Search for the cell housing the specified text and yield its (x, y) center coordinate. 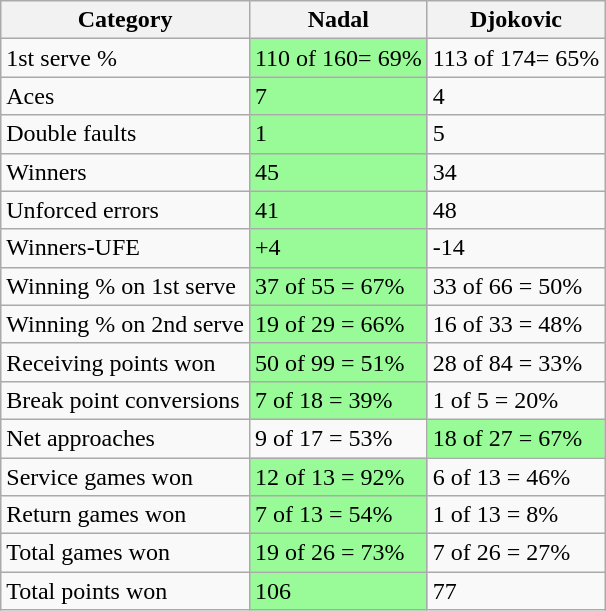
7 of 13 = 54% (338, 515)
Winners-UFE (126, 248)
33 of 66 = 50% (516, 286)
77 (516, 591)
Receiving points won (126, 362)
Aces (126, 96)
Winners (126, 172)
Total games won (126, 553)
18 of 27 = 67% (516, 438)
Nadal (338, 20)
48 (516, 210)
19 of 26 = 73% (338, 553)
28 of 84 = 33% (516, 362)
Total points won (126, 591)
1st serve % (126, 58)
6 of 13 = 46% (516, 477)
Return games won (126, 515)
Category (126, 20)
1 (338, 134)
16 of 33 = 48% (516, 324)
7 of 18 = 39% (338, 400)
41 (338, 210)
1 of 5 = 20% (516, 400)
Service games won (126, 477)
34 (516, 172)
12 of 13 = 92% (338, 477)
4 (516, 96)
106 (338, 591)
19 of 29 = 66% (338, 324)
Djokovic (516, 20)
9 of 17 = 53% (338, 438)
1 of 13 = 8% (516, 515)
5 (516, 134)
45 (338, 172)
37 of 55 = 67% (338, 286)
Winning % on 2nd serve (126, 324)
-14 (516, 248)
50 of 99 = 51% (338, 362)
Break point conversions (126, 400)
Unforced errors (126, 210)
113 of 174= 65% (516, 58)
110 of 160= 69% (338, 58)
7 (338, 96)
Winning % on 1st serve (126, 286)
7 of 26 = 27% (516, 553)
+4 (338, 248)
Net approaches (126, 438)
Double faults (126, 134)
